Detect which cell encompasses the target text, then output its (x, y) center coordinate. 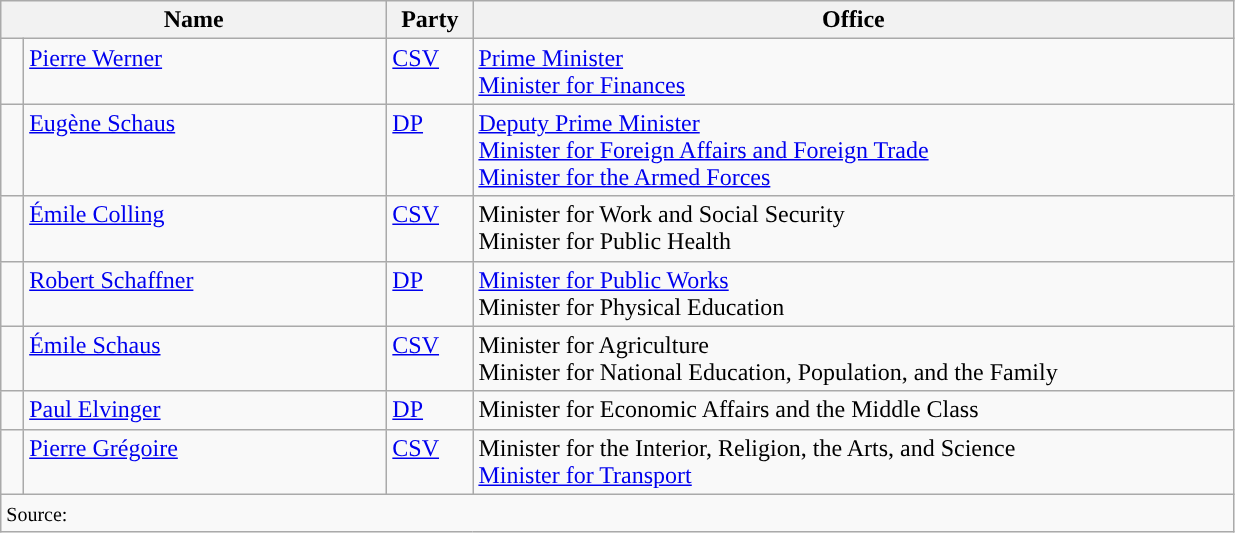
Minister for Agriculture Minister for National Education, Population, and the Family (854, 358)
Office (854, 20)
Party (430, 20)
Eugène Schaus (206, 150)
Émile Schaus (206, 358)
Paul Elvinger (206, 410)
Minister for Public Works Minister for Physical Education (854, 294)
Minister for the Interior, Religion, the Arts, and Science Minister for Transport (854, 462)
Minister for Work and Social Security Minister for Public Health (854, 228)
Source: (618, 513)
Pierre Werner (206, 72)
Deputy Prime Minister Minister for Foreign Affairs and Foreign Trade Minister for the Armed Forces (854, 150)
Pierre Grégoire (206, 462)
Robert Schaffner (206, 294)
Name (194, 20)
Minister for Economic Affairs and the Middle Class (854, 410)
Émile Colling (206, 228)
Prime Minister Minister for Finances (854, 72)
